Scan for the cell matching the given text and deliver its (x, y) coordinate at center. 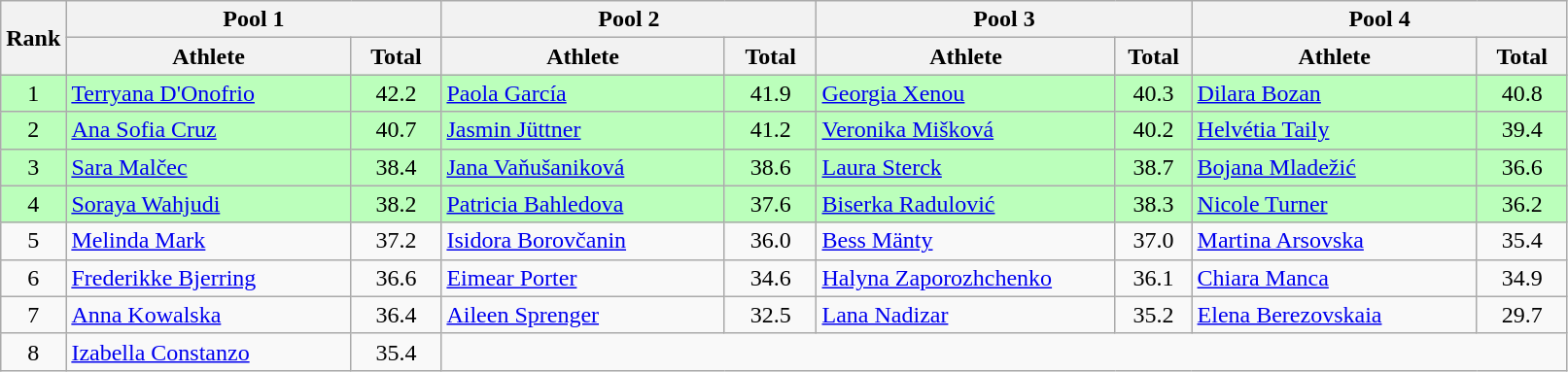
42.2 (397, 93)
Pool 1 (254, 19)
Patricia Bahledova (583, 204)
38.4 (397, 167)
1 (33, 93)
Helvétia Taily (1334, 130)
Jasmin Jüttner (583, 130)
34.9 (1522, 278)
40.7 (397, 130)
38.3 (1153, 204)
37.2 (397, 241)
36.4 (397, 315)
29.7 (1522, 315)
5 (33, 241)
Bojana Mladežić (1334, 167)
Pool 3 (1004, 19)
38.6 (770, 167)
Chiara Manca (1334, 278)
Pool 4 (1379, 19)
41.2 (770, 130)
35.2 (1153, 315)
Laura Sterck (966, 167)
Sara Malčec (208, 167)
36.2 (1522, 204)
6 (33, 278)
Izabella Constanzo (208, 352)
40.3 (1153, 93)
38.2 (397, 204)
2 (33, 130)
7 (33, 315)
Dilara Bozan (1334, 93)
37.0 (1153, 241)
40.2 (1153, 130)
4 (33, 204)
Georgia Xenou (966, 93)
Isidora Borovčanin (583, 241)
3 (33, 167)
36.1 (1153, 278)
Terryana D'Onofrio (208, 93)
37.6 (770, 204)
Martina Arsovska (1334, 241)
Elena Berezovskaia (1334, 315)
Soraya Wahjudi (208, 204)
Paola García (583, 93)
Jana Vaňušaniková (583, 167)
36.0 (770, 241)
Eimear Porter (583, 278)
Rank (33, 38)
Veronika Mišková (966, 130)
Bess Mänty (966, 241)
Lana Nadizar (966, 315)
40.8 (1522, 93)
8 (33, 352)
Ana Sofia Cruz (208, 130)
Pool 2 (629, 19)
Aileen Sprenger (583, 315)
Melinda Mark (208, 241)
38.7 (1153, 167)
41.9 (770, 93)
Anna Kowalska (208, 315)
Frederikke Bjerring (208, 278)
Biserka Radulović (966, 204)
Halyna Zaporozhchenko (966, 278)
Nicole Turner (1334, 204)
32.5 (770, 315)
39.4 (1522, 130)
34.6 (770, 278)
